Capture the cell that displays the provided text and extract its [X, Y] central coordinate. 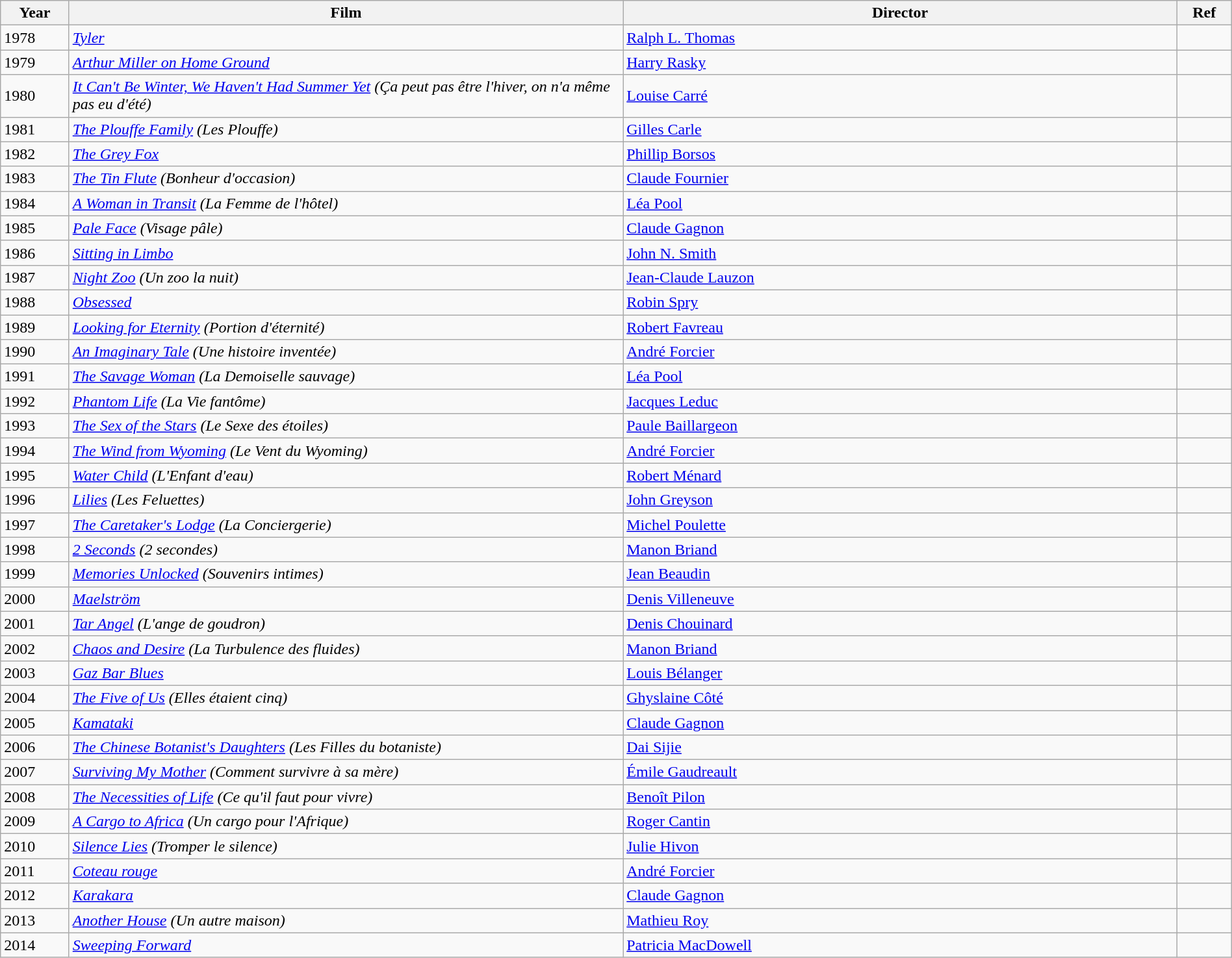
1989 [35, 327]
John Greyson [901, 500]
The Plouffe Family (Les Plouffe) [346, 129]
1979 [35, 62]
The Wind from Wyoming (Le Vent du Wyoming) [346, 451]
Denis Chouinard [901, 624]
Film [346, 13]
The Savage Woman (La Demoiselle sauvage) [346, 377]
Night Zoo (Un zoo la nuit) [346, 277]
Obsessed [346, 302]
2001 [35, 624]
Chaos and Desire (La Turbulence des fluides) [346, 648]
Gilles Carle [901, 129]
2013 [35, 920]
Phantom Life (La Vie fantôme) [346, 401]
2008 [35, 797]
The Tin Flute (Bonheur d'occasion) [346, 179]
Michel Poulette [901, 525]
Karakara [346, 896]
1998 [35, 549]
Arthur Miller on Home Ground [346, 62]
1990 [35, 352]
John N. Smith [901, 253]
1978 [35, 38]
1985 [35, 228]
2005 [35, 723]
Year [35, 13]
Benoît Pilon [901, 797]
1997 [35, 525]
The Sex of the Stars (Le Sexe des étoiles) [346, 426]
Coteau rouge [346, 871]
2011 [35, 871]
Sitting in Limbo [346, 253]
1996 [35, 500]
Tyler [346, 38]
2014 [35, 945]
Maelström [346, 599]
1991 [35, 377]
1999 [35, 574]
Jean Beaudin [901, 574]
1986 [35, 253]
1993 [35, 426]
Claude Fournier [901, 179]
1980 [35, 96]
A Woman in Transit (La Femme de l'hôtel) [346, 203]
2009 [35, 822]
Ralph L. Thomas [901, 38]
Memories Unlocked (Souvenirs intimes) [346, 574]
Julie Hivon [901, 846]
1994 [35, 451]
Robert Favreau [901, 327]
2 Seconds (2 secondes) [346, 549]
Dai Sijie [901, 748]
Robert Ménard [901, 475]
1995 [35, 475]
The Grey Fox [346, 154]
2006 [35, 748]
2000 [35, 599]
Sweeping Forward [346, 945]
Silence Lies (Tromper le silence) [346, 846]
Paule Baillargeon [901, 426]
The Caretaker's Lodge (La Conciergerie) [346, 525]
The Five of Us (Elles étaient cinq) [346, 698]
2007 [35, 772]
Roger Cantin [901, 822]
1982 [35, 154]
2002 [35, 648]
A Cargo to Africa (Un cargo pour l'Afrique) [346, 822]
Louise Carré [901, 96]
An Imaginary Tale (Une histoire inventée) [346, 352]
1981 [35, 129]
The Chinese Botanist's Daughters (Les Filles du botaniste) [346, 748]
Phillip Borsos [901, 154]
Harry Rasky [901, 62]
1992 [35, 401]
Émile Gaudreault [901, 772]
Gaz Bar Blues [346, 673]
Tar Angel (L'ange de goudron) [346, 624]
2012 [35, 896]
Another House (Un autre maison) [346, 920]
Robin Spry [901, 302]
Mathieu Roy [901, 920]
Jacques Leduc [901, 401]
It Can't Be Winter, We Haven't Had Summer Yet (Ça peut pas être l'hiver, on n'a même pas eu d'été) [346, 96]
Kamataki [346, 723]
1987 [35, 277]
Water Child (L'Enfant d'eau) [346, 475]
Looking for Eternity (Portion d'éternité) [346, 327]
2004 [35, 698]
The Necessities of Life (Ce qu'il faut pour vivre) [346, 797]
Ref [1204, 13]
2010 [35, 846]
Denis Villeneuve [901, 599]
1984 [35, 203]
Jean-Claude Lauzon [901, 277]
2003 [35, 673]
Lilies (Les Feluettes) [346, 500]
Pale Face (Visage pâle) [346, 228]
Patricia MacDowell [901, 945]
Director [901, 13]
Louis Bélanger [901, 673]
Ghyslaine Côté [901, 698]
1988 [35, 302]
Surviving My Mother (Comment survivre à sa mère) [346, 772]
1983 [35, 179]
